Pinpoint the cell where the given text exists, returning its (X, Y) midpoint coordinate. 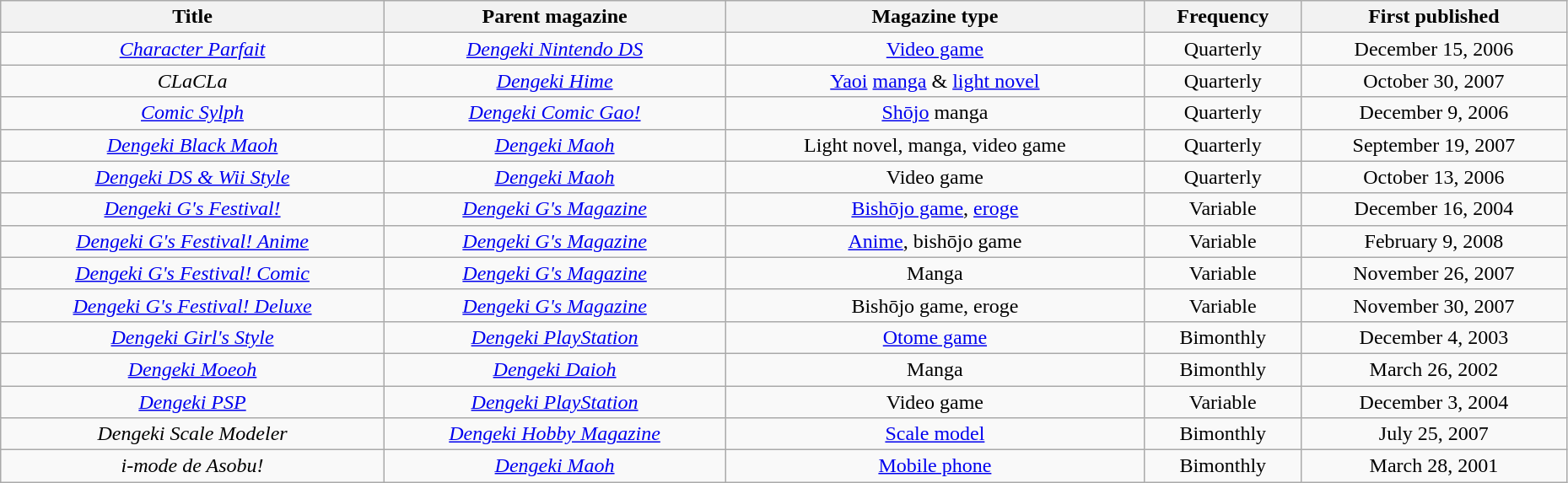
Light novel, manga, video game (935, 145)
Dengeki G's Festival! (192, 209)
Anime, bishōjo game (935, 241)
October 13, 2006 (1434, 177)
Dengeki G's Festival! Deluxe (192, 305)
July 25, 2007 (1434, 434)
Dengeki Scale Modeler (192, 434)
December 15, 2006 (1434, 49)
Dengeki Moeoh (192, 369)
Parent magazine (554, 17)
Shōjo manga (935, 113)
Dengeki PSP (192, 402)
November 26, 2007 (1434, 273)
Frequency (1223, 17)
November 30, 2007 (1434, 305)
December 9, 2006 (1434, 113)
Comic Sylph (192, 113)
Dengeki G's Festival! Comic (192, 273)
Mobile phone (935, 466)
Dengeki G's Festival! Anime (192, 241)
i-mode de Asobu! (192, 466)
Dengeki Hime (554, 81)
Scale model (935, 434)
March 28, 2001 (1434, 466)
December 3, 2004 (1434, 402)
Dengeki DS & Wii Style (192, 177)
February 9, 2008 (1434, 241)
September 19, 2007 (1434, 145)
December 16, 2004 (1434, 209)
Otome game (935, 337)
Dengeki Daioh (554, 369)
Dengeki Nintendo DS (554, 49)
October 30, 2007 (1434, 81)
Dengeki Hobby Magazine (554, 434)
First published (1434, 17)
Dengeki Girl's Style (192, 337)
Dengeki Comic Gao! (554, 113)
Character Parfait (192, 49)
December 4, 2003 (1434, 337)
Yaoi manga & light novel (935, 81)
March 26, 2002 (1434, 369)
Dengeki Black Maoh (192, 145)
CLaCLa (192, 81)
Title (192, 17)
Magazine type (935, 17)
